Pinpoint the cell where the given text exists, returning its (X, Y) midpoint coordinate. 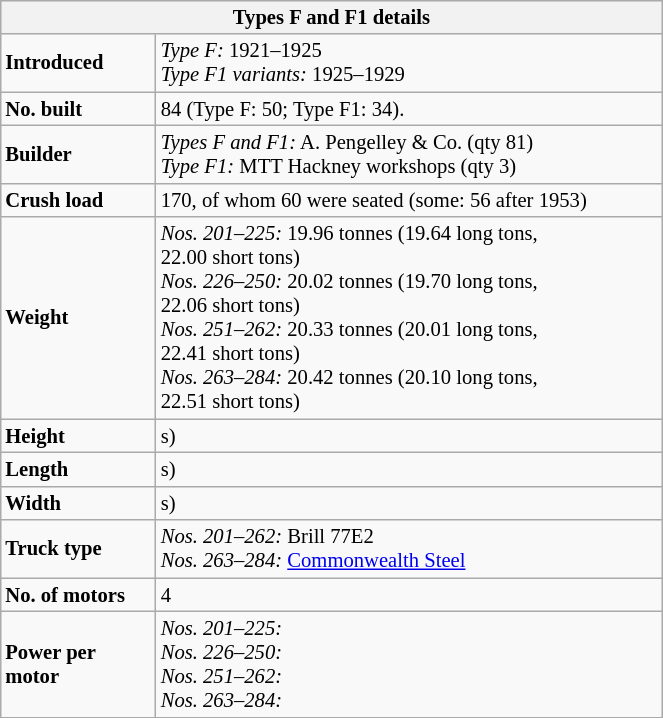
4 (410, 595)
Crush load (78, 200)
84 (Type F: 50; Type F1: 34). (410, 109)
Types F and F1: A. Pengelley & Co. (qty 81) Type F1: MTT Hackney workshops (qty 3) (410, 155)
No. built (78, 109)
Height (78, 436)
Weight (78, 318)
Power per motor (78, 665)
Types F and F1 details (331, 17)
Nos. 201–225: Nos. 226–250: Nos. 251–262: Nos. 263–284: (410, 665)
Nos. 201–262: Brill 77E2 Nos. 263–284: Commonwealth Steel (410, 549)
Width (78, 503)
Introduced (78, 63)
Builder (78, 155)
Type F: 1921–1925 Type F1 variants: 1925–1929 (410, 63)
170, of whom 60 were seated (some: 56 after 1953) (410, 200)
No. of motors (78, 595)
Truck type (78, 549)
Length (78, 470)
